Detect which cell encompasses the target text, then output its (X, Y) center coordinate. 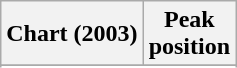
Chart (2003) (72, 34)
Peakposition (189, 34)
